Determine the [x, y] coordinate at the center of the cell enclosing the given text.  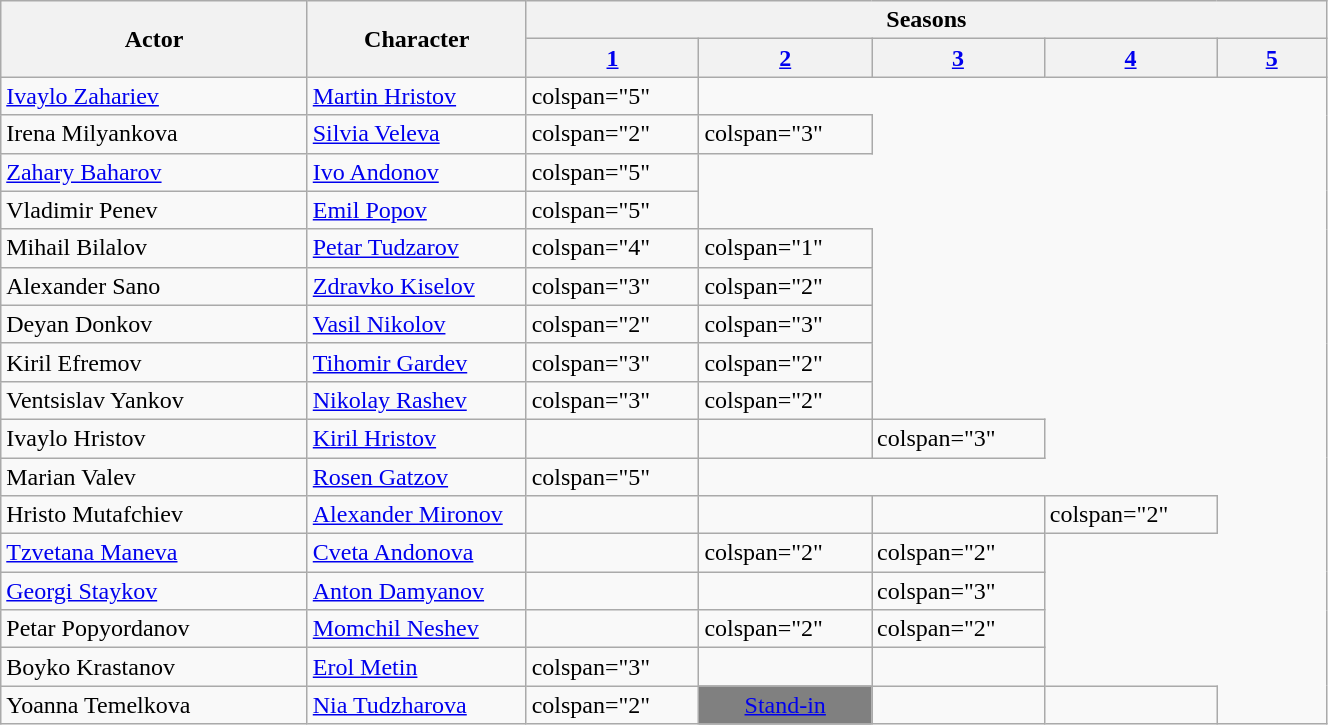
Nikolay Rashev [416, 400]
Alexander Sano [154, 286]
Vladimir Penev [154, 210]
4 [1130, 58]
Petar Tudzarov [416, 248]
Kiril Efremov [154, 362]
Emil Popov [416, 210]
Martin Hristov [416, 96]
Nia Tudzharova [416, 705]
Ventsislav Yankov [154, 400]
Hristo Mutafchiev [154, 515]
1 [612, 58]
Petar Popyordanov [154, 629]
Ivaylo Hristov [154, 438]
5 [1272, 58]
Anton Damyanov [416, 591]
colspan="1" [786, 248]
Character [416, 39]
Actor [154, 39]
Rosen Gatzov [416, 477]
Zahary Baharov [154, 172]
Georgi Staykov [154, 591]
colspan="4" [612, 248]
Stand-in [786, 705]
Irena Milyankova [154, 134]
2 [786, 58]
Vasil Nikolov [416, 324]
Mihail Bilalov [154, 248]
Alexander Mironov [416, 515]
Yoanna Temelkova [154, 705]
Marian Valev [154, 477]
Silvia Veleva [416, 134]
3 [958, 58]
Zdravko Kiselov [416, 286]
Boyko Krastanov [154, 667]
Kiril Hristov [416, 438]
Ivo Andonov [416, 172]
Seasons [926, 20]
Tzvetana Maneva [154, 553]
Erol Metin [416, 667]
Momchil Neshev [416, 629]
Tihomir Gardev [416, 362]
Cveta Andonova [416, 553]
Ivaylo Zahariev [154, 96]
Deyan Donkov [154, 324]
